Return (x, y) of the center of cell containing provided text 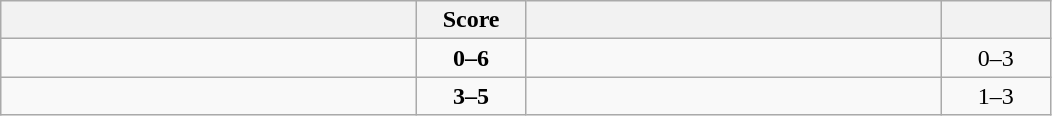
0–6 (472, 58)
0–3 (996, 58)
Score (472, 20)
1–3 (996, 96)
3–5 (472, 96)
